Search for the cell housing the specified text and yield its (x, y) center coordinate. 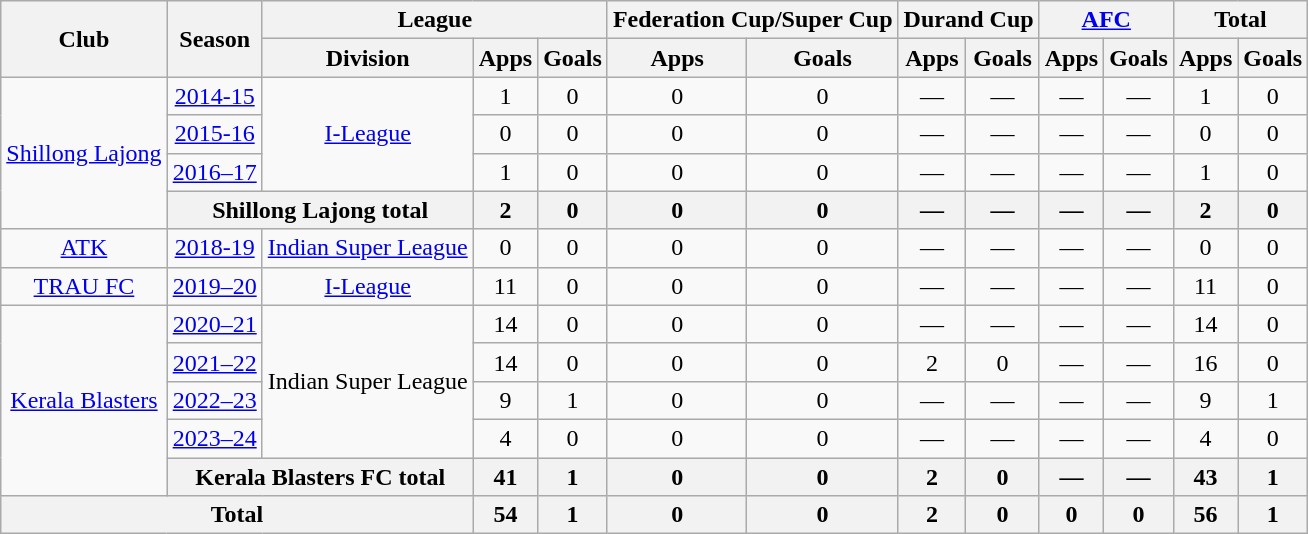
41 (505, 477)
Division (368, 58)
ATK (84, 248)
League (434, 20)
2020–21 (214, 324)
2016–17 (214, 172)
Kerala Blasters FC total (320, 477)
AFC (1106, 20)
Season (214, 39)
Kerala Blasters (84, 400)
56 (1205, 515)
2023–24 (214, 438)
2014-15 (214, 96)
Club (84, 39)
TRAU FC (84, 286)
54 (505, 515)
Federation Cup/Super Cup (752, 20)
Durand Cup (968, 20)
Shillong Lajong total (320, 210)
2018-19 (214, 248)
43 (1205, 477)
2019–20 (214, 286)
2021–22 (214, 362)
2015-16 (214, 134)
Shillong Lajong (84, 153)
16 (1205, 362)
2022–23 (214, 400)
